Scan for the cell matching the given text and deliver its [x, y] coordinate at center. 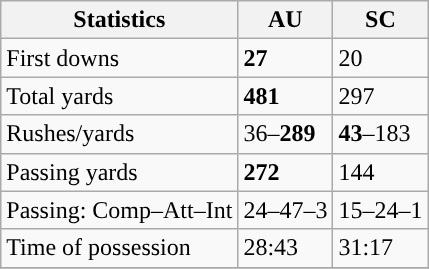
Statistics [120, 20]
SC [380, 20]
15–24–1 [380, 210]
297 [380, 96]
43–183 [380, 134]
144 [380, 172]
20 [380, 58]
Passing: Comp–Att–Int [120, 210]
27 [286, 58]
272 [286, 172]
AU [286, 20]
36–289 [286, 134]
24–47–3 [286, 210]
28:43 [286, 248]
Time of possession [120, 248]
Passing yards [120, 172]
Rushes/yards [120, 134]
First downs [120, 58]
481 [286, 96]
Total yards [120, 96]
31:17 [380, 248]
